Output the (X, Y) coordinate of the center of the cell containing the given text.  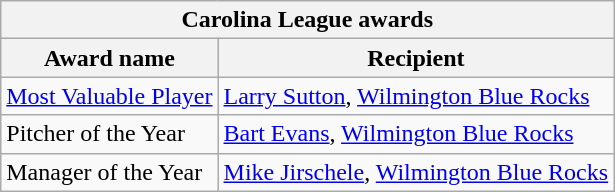
Award name (110, 58)
Pitcher of the Year (110, 134)
Bart Evans, Wilmington Blue Rocks (416, 134)
Manager of the Year (110, 172)
Most Valuable Player (110, 96)
Carolina League awards (308, 20)
Mike Jirschele, Wilmington Blue Rocks (416, 172)
Recipient (416, 58)
Larry Sutton, Wilmington Blue Rocks (416, 96)
